Return the (X, Y) coordinate for the center point of the cell that contains the specified text.  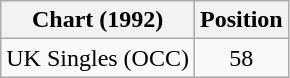
Chart (1992) (98, 20)
Position (241, 20)
UK Singles (OCC) (98, 58)
58 (241, 58)
